Locate the cell with the specified text and output its [X, Y] center coordinate. 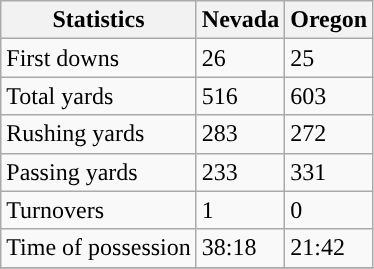
21:42 [329, 248]
Passing yards [99, 172]
1 [240, 210]
516 [240, 96]
331 [329, 172]
Time of possession [99, 248]
233 [240, 172]
25 [329, 58]
26 [240, 58]
272 [329, 134]
Turnovers [99, 210]
Rushing yards [99, 134]
38:18 [240, 248]
Oregon [329, 20]
Total yards [99, 96]
603 [329, 96]
0 [329, 210]
283 [240, 134]
First downs [99, 58]
Statistics [99, 20]
Nevada [240, 20]
